Capture the cell that displays the provided text and extract its (X, Y) central coordinate. 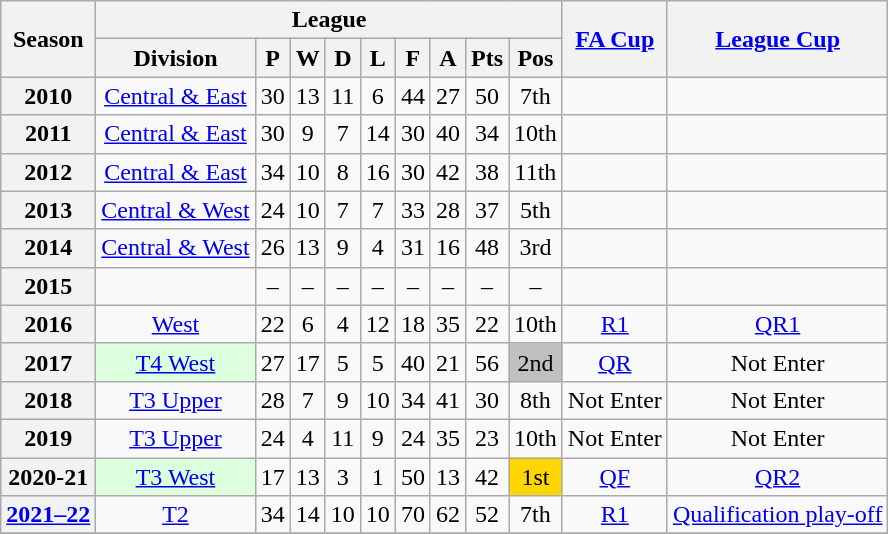
31 (412, 248)
3 (342, 477)
W (308, 58)
8 (342, 172)
A (448, 58)
T4 West (176, 362)
38 (488, 172)
2018 (48, 400)
2014 (48, 248)
2010 (48, 96)
52 (488, 515)
2021–22 (48, 515)
T3 West (176, 477)
70 (412, 515)
2013 (48, 210)
41 (448, 400)
12 (378, 324)
2016 (48, 324)
L (378, 58)
2020-21 (48, 477)
8th (536, 400)
League Cup (778, 39)
Pts (488, 58)
F (412, 58)
62 (448, 515)
QR1 (778, 324)
44 (412, 96)
48 (488, 248)
18 (412, 324)
QF (614, 477)
5th (536, 210)
1st (536, 477)
56 (488, 362)
QR2 (778, 477)
FA Cup (614, 39)
QR (614, 362)
Qualification play-off (778, 515)
Season (48, 39)
Division (176, 58)
23 (488, 438)
11th (536, 172)
1 (378, 477)
2019 (48, 438)
33 (412, 210)
D (342, 58)
2011 (48, 134)
2nd (536, 362)
West (176, 324)
P (272, 58)
3rd (536, 248)
21 (448, 362)
37 (488, 210)
2015 (48, 286)
2017 (48, 362)
26 (272, 248)
Pos (536, 58)
2012 (48, 172)
League (329, 20)
T2 (176, 515)
